Locate the cell with the specified text and output its (X, Y) center coordinate. 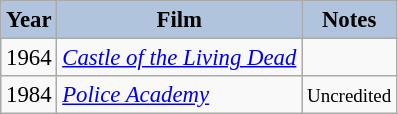
Uncredited (350, 95)
Notes (350, 20)
Police Academy (180, 95)
Film (180, 20)
Year (29, 20)
Castle of the Living Dead (180, 58)
1984 (29, 95)
1964 (29, 58)
